Locate the cell with the specified text and output its [X, Y] center coordinate. 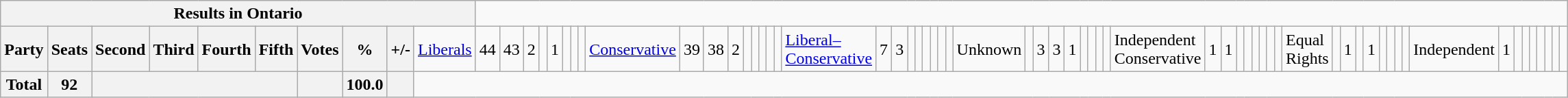
43 [511, 49]
Fifth [276, 49]
Equal Rights [1307, 49]
7 [884, 49]
Independent [1454, 49]
Results in Ontario [238, 14]
Votes [320, 49]
Liberals [445, 49]
+/- [400, 49]
44 [488, 49]
Unknown [989, 49]
100.0 [364, 84]
39 [692, 49]
Total [24, 84]
Liberal–Conservative [829, 49]
Fourth [226, 49]
% [364, 49]
38 [715, 49]
Party [24, 49]
Seats [69, 49]
Conservative [633, 49]
Third [174, 49]
Independent Conservative [1158, 49]
92 [69, 84]
Second [121, 49]
